Determine the [X, Y] coordinate at the center of the cell enclosing the given text.  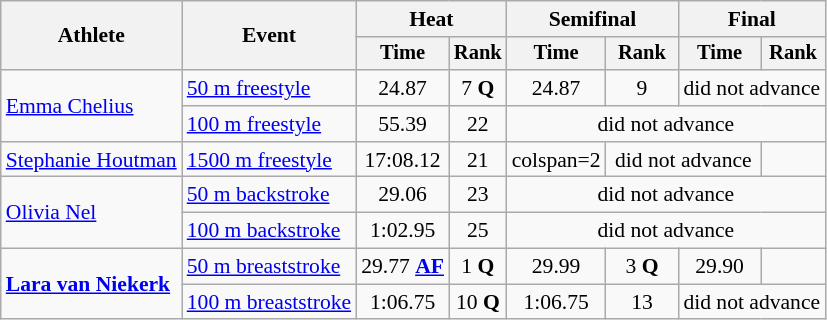
Event [269, 36]
50 m breaststroke [269, 267]
Olivia Nel [92, 212]
7 Q [478, 88]
9 [642, 88]
1500 m freestyle [269, 160]
Lara van Niekerk [92, 284]
50 m freestyle [269, 88]
17:08.12 [402, 160]
100 m freestyle [269, 124]
100 m backstroke [269, 231]
Athlete [92, 36]
29.99 [556, 267]
29.90 [720, 267]
55.39 [402, 124]
29.77 AF [402, 267]
29.06 [402, 195]
23 [478, 195]
colspan=2 [556, 160]
Heat [431, 19]
1 Q [478, 267]
21 [478, 160]
Emma Chelius [92, 106]
10 Q [478, 302]
1:02.95 [402, 231]
22 [478, 124]
Stephanie Houtman [92, 160]
100 m breaststroke [269, 302]
50 m backstroke [269, 195]
Semifinal [593, 19]
13 [642, 302]
25 [478, 231]
Final [752, 19]
3 Q [642, 267]
